Find where the given text appears and provide that cell's center as [X, Y] coordinate. 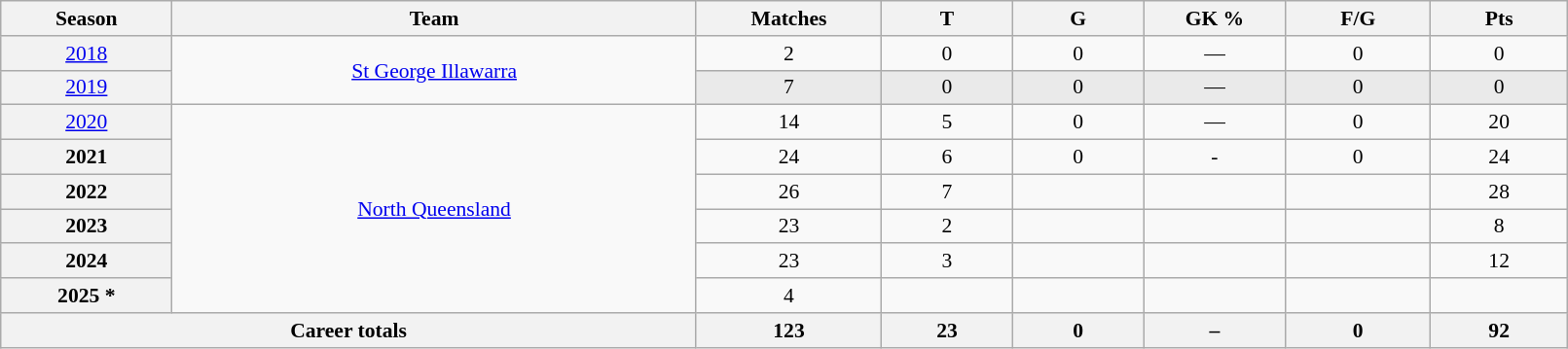
2018 [87, 53]
20 [1499, 122]
F/G [1358, 18]
8 [1499, 227]
5 [948, 122]
14 [788, 122]
2019 [87, 87]
2025 * [87, 296]
G [1078, 18]
26 [788, 192]
St George Illawarra [434, 70]
T [948, 18]
3 [948, 262]
2022 [87, 192]
2024 [87, 262]
2023 [87, 227]
92 [1499, 331]
2021 [87, 157]
Pts [1499, 18]
GK % [1215, 18]
- [1215, 157]
Matches [788, 18]
4 [788, 296]
2020 [87, 122]
6 [948, 157]
123 [788, 331]
28 [1499, 192]
Season [87, 18]
Career totals [348, 331]
12 [1499, 262]
North Queensland [434, 209]
– [1215, 331]
Team [434, 18]
